Output the (x, y) coordinate of the center of the cell containing the given text.  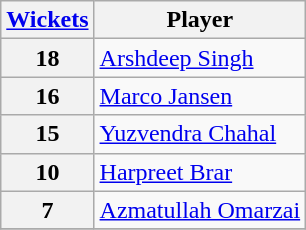
10 (48, 172)
16 (48, 96)
15 (48, 134)
18 (48, 58)
Player (200, 20)
Arshdeep Singh (200, 58)
Harpreet Brar (200, 172)
Yuzvendra Chahal (200, 134)
Azmatullah Omarzai (200, 210)
Marco Jansen (200, 96)
Wickets (48, 20)
7 (48, 210)
